Provide the [X, Y] coordinate of the cell's center where the given text is located.  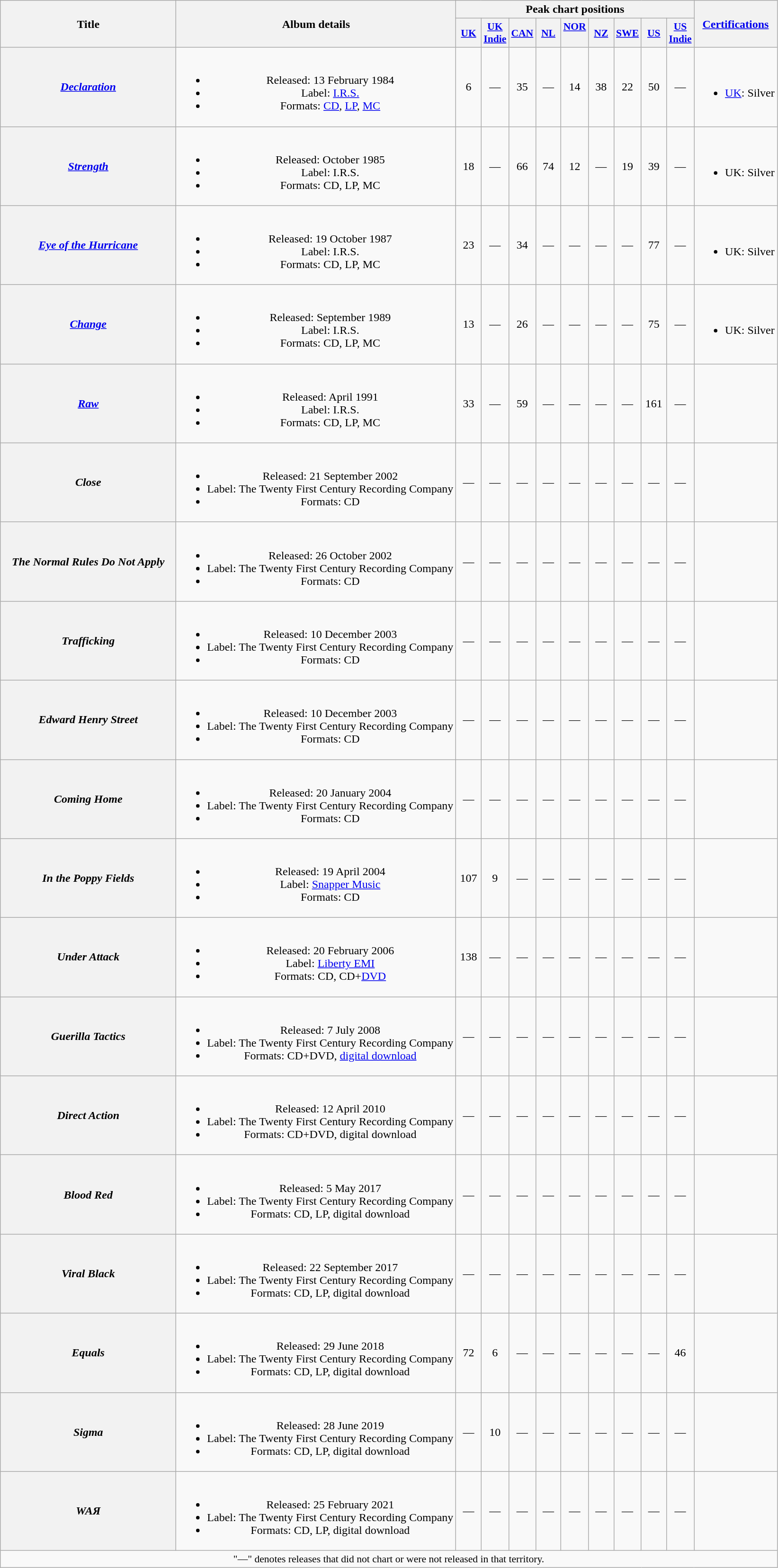
Released: 26 October 2002Label: The Twenty First Century Recording CompanyFormats: CD [316, 562]
In the Poppy Fields [88, 878]
38 [601, 87]
77 [653, 245]
Released: 22 September 2017Label: The Twenty First Century Recording CompanyFormats: CD, LP, digital download [316, 1274]
Strength [88, 166]
12 [575, 166]
39 [653, 166]
Under Attack [88, 958]
NL [548, 33]
Blood Red [88, 1194]
CAN [522, 33]
161 [653, 403]
Certifications [736, 24]
34 [522, 245]
US [653, 33]
UK Indie [495, 33]
18 [469, 166]
9 [495, 878]
Released: 29 June 2018Label: The Twenty First Century Recording CompanyFormats: CD, LP, digital download [316, 1353]
Released: 28 June 2019Label: The Twenty First Century Recording CompanyFormats: CD, LP, digital download [316, 1432]
Edward Henry Street [88, 720]
Sigma [88, 1432]
138 [469, 958]
14 [575, 87]
74 [548, 166]
NOR [575, 33]
Close [88, 482]
Released: 5 May 2017Label: The Twenty First Century Recording CompanyFormats: CD, LP, digital download [316, 1194]
US Indie [680, 33]
Released: 12 April 2010Label: The Twenty First Century Recording CompanyFormats: CD+DVD, digital download [316, 1116]
Guerilla Tactics [88, 1036]
UK [469, 33]
Released: September 1989Label: I.R.S.Formats: CD, LP, MC [316, 324]
66 [522, 166]
23 [469, 245]
Released: 21 September 2002Label: The Twenty First Century Recording CompanyFormats: CD [316, 482]
46 [680, 1353]
Released: 19 October 1987Label: I.R.S.Formats: CD, LP, MC [316, 245]
Released: 20 January 2004Label: The Twenty First Century Recording CompanyFormats: CD [316, 799]
107 [469, 878]
Released: October 1985Label: I.R.S.Formats: CD, LP, MC [316, 166]
SWE [627, 33]
NZ [601, 33]
Coming Home [88, 799]
19 [627, 166]
Viral Black [88, 1274]
Released: 25 February 2021Label: The Twenty First Century Recording CompanyFormats: CD, LP, digital download [316, 1511]
75 [653, 324]
35 [522, 87]
WAЯ [88, 1511]
13 [469, 324]
Equals [88, 1353]
The Normal Rules Do Not Apply [88, 562]
Album details [316, 24]
26 [522, 324]
Direct Action [88, 1116]
Declaration [88, 87]
33 [469, 403]
Released: 20 February 2006Label: Liberty EMIFormats: CD, CD+DVD [316, 958]
Raw [88, 403]
Released: April 1991Label: I.R.S.Formats: CD, LP, MC [316, 403]
Released: 19 April 2004Label: Snapper MusicFormats: CD [316, 878]
50 [653, 87]
Released: 13 February 1984Label: I.R.S.Formats: CD, LP, MC [316, 87]
22 [627, 87]
Change [88, 324]
59 [522, 403]
Released: 7 July 2008Label: The Twenty First Century Recording CompanyFormats: CD+DVD, digital download [316, 1036]
Title [88, 24]
Eye of the Hurricane [88, 245]
Peak chart positions [575, 9]
72 [469, 1353]
Trafficking [88, 640]
10 [495, 1432]
"—" denotes releases that did not chart or were not released in that territory. [389, 1559]
